Detect which cell encompasses the target text, then output its (x, y) center coordinate. 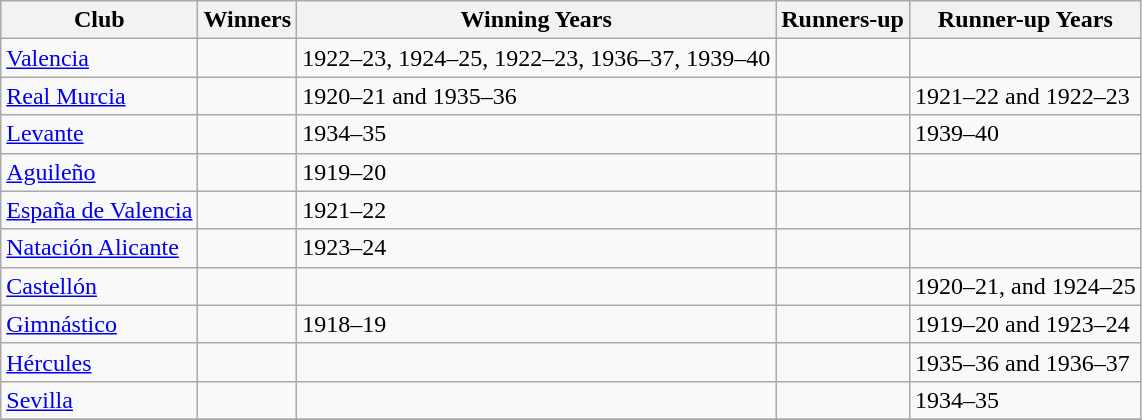
1918–19 (536, 324)
Winning Years (536, 20)
Real Murcia (100, 96)
1919–20 and 1923–24 (1025, 324)
Aguileño (100, 172)
1921–22 and 1922–23 (1025, 96)
1923–24 (536, 248)
1922–23, 1924–25, 1922–23, 1936–37, 1939–40 (536, 58)
Club (100, 20)
España de Valencia (100, 210)
Winners (248, 20)
Levante (100, 134)
Runners-up (843, 20)
1920–21 and 1935–36 (536, 96)
Natación Alicante (100, 248)
Runner-up Years (1025, 20)
Valencia (100, 58)
1939–40 (1025, 134)
Castellón (100, 286)
1921–22 (536, 210)
1919–20 (536, 172)
Hércules (100, 362)
Sevilla (100, 400)
1920–21, and 1924–25 (1025, 286)
1935–36 and 1936–37 (1025, 362)
Gimnástico (100, 324)
